Return the [X, Y] coordinate for the center point of the cell that contains the specified text.  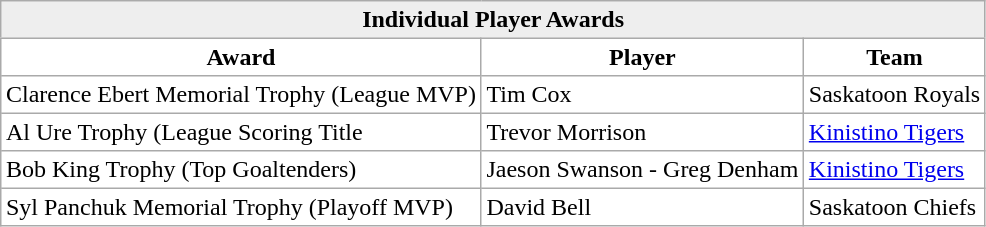
David Bell [642, 207]
Bob King Trophy (Top Goaltenders) [241, 170]
Player [642, 57]
Jaeson Swanson - Greg Denham [642, 170]
Tim Cox [642, 95]
Saskatoon Royals [895, 95]
Trevor Morrison [642, 132]
Syl Panchuk Memorial Trophy (Playoff MVP) [241, 207]
Team [895, 57]
Clarence Ebert Memorial Trophy (League MVP) [241, 95]
Award [241, 57]
Saskatoon Chiefs [895, 207]
Individual Player Awards [494, 20]
Al Ure Trophy (League Scoring Title [241, 132]
